Scan for the cell matching the given text and deliver its (x, y) coordinate at center. 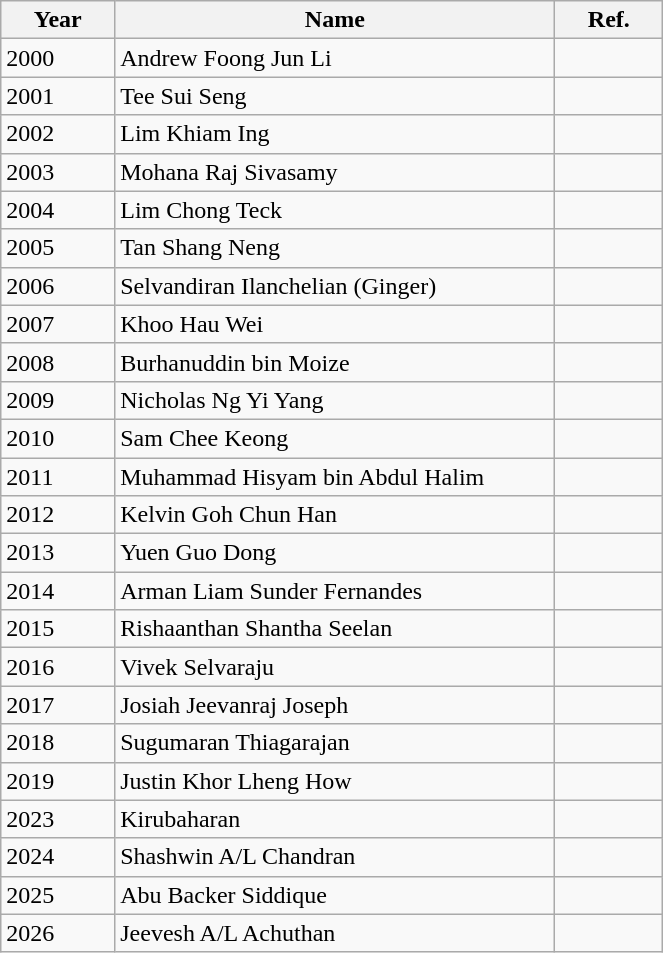
Burhanuddin bin Moize (335, 362)
2003 (58, 172)
2013 (58, 553)
2005 (58, 248)
Nicholas Ng Yi Yang (335, 400)
2010 (58, 438)
2018 (58, 743)
2004 (58, 210)
Selvandiran Ilanchelian (Ginger) (335, 286)
2000 (58, 58)
2006 (58, 286)
Year (58, 20)
Tee Sui Seng (335, 96)
Rishaanthan Shantha Seelan (335, 629)
2017 (58, 705)
Yuen Guo Dong (335, 553)
2009 (58, 400)
Abu Backer Siddique (335, 895)
2019 (58, 781)
Sugumaran Thiagarajan (335, 743)
2008 (58, 362)
Ref. (609, 20)
2025 (58, 895)
Sam Chee Keong (335, 438)
Josiah Jeevanraj Joseph (335, 705)
2024 (58, 857)
2014 (58, 591)
Jeevesh A/L Achuthan (335, 933)
2002 (58, 134)
2016 (58, 667)
2001 (58, 96)
Vivek Selvaraju (335, 667)
Kirubaharan (335, 819)
Mohana Raj Sivasamy (335, 172)
Tan Shang Neng (335, 248)
2011 (58, 477)
2026 (58, 933)
Lim Khiam Ing (335, 134)
2012 (58, 515)
2015 (58, 629)
Lim Chong Teck (335, 210)
Shashwin A/L Chandran (335, 857)
2023 (58, 819)
Kelvin Goh Chun Han (335, 515)
2007 (58, 324)
Justin Khor Lheng How (335, 781)
Arman Liam Sunder Fernandes (335, 591)
Khoo Hau Wei (335, 324)
Name (335, 20)
Muhammad Hisyam bin Abdul Halim (335, 477)
Andrew Foong Jun Li (335, 58)
